For the text-containing cell, return its midpoint in (x, y) coordinate format. 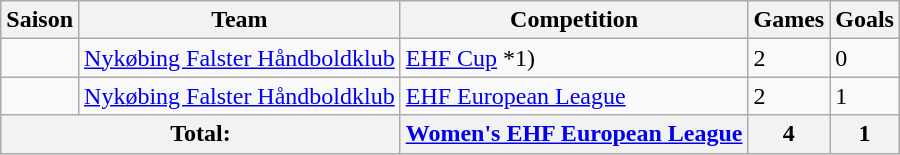
EHF Cup *1) (574, 58)
Women's EHF European League (574, 134)
Total: (200, 134)
4 (789, 134)
Games (789, 20)
0 (865, 58)
Saison (40, 20)
EHF European League (574, 96)
Goals (865, 20)
Team (240, 20)
Competition (574, 20)
